Scan for the cell matching the given text and deliver its (X, Y) coordinate at center. 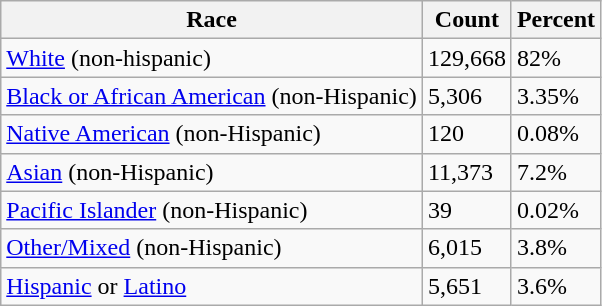
Asian (non-Hispanic) (212, 172)
3.6% (556, 286)
Pacific Islander (non-Hispanic) (212, 210)
Hispanic or Latino (212, 286)
Count (466, 20)
3.8% (556, 248)
11,373 (466, 172)
39 (466, 210)
Percent (556, 20)
0.08% (556, 134)
5,306 (466, 96)
5,651 (466, 286)
White (non-hispanic) (212, 58)
6,015 (466, 248)
82% (556, 58)
0.02% (556, 210)
Black or African American (non-Hispanic) (212, 96)
120 (466, 134)
7.2% (556, 172)
Native American (non-Hispanic) (212, 134)
Other/Mixed (non-Hispanic) (212, 248)
129,668 (466, 58)
3.35% (556, 96)
Race (212, 20)
